Scan for the cell matching the given text and deliver its (x, y) coordinate at center. 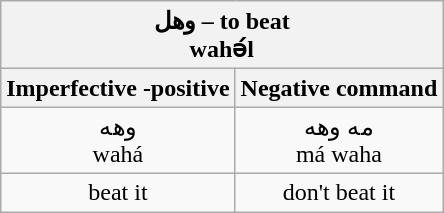
وهل – to beatwahә́l (222, 35)
مه وههmá waha (339, 140)
don't beat it (339, 192)
beat it (118, 192)
وههwahá (118, 140)
Negative command (339, 88)
Imperfective -positive (118, 88)
